Identify which cell holds the provided text, then report its (X, Y) central coordinate. 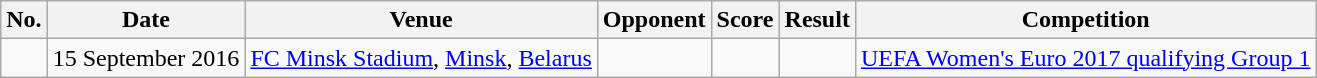
Venue (421, 20)
Date (146, 20)
15 September 2016 (146, 58)
Opponent (654, 20)
Score (745, 20)
Competition (1086, 20)
Result (817, 20)
No. (24, 20)
UEFA Women's Euro 2017 qualifying Group 1 (1086, 58)
FC Minsk Stadium, Minsk, Belarus (421, 58)
